Output the [x, y] coordinate of the center of the cell containing the given text.  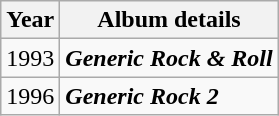
1993 [30, 58]
1996 [30, 96]
Year [30, 20]
Album details [169, 20]
Generic Rock 2 [169, 96]
Generic Rock & Roll [169, 58]
